Detect which cell encompasses the target text, then output its [X, Y] center coordinate. 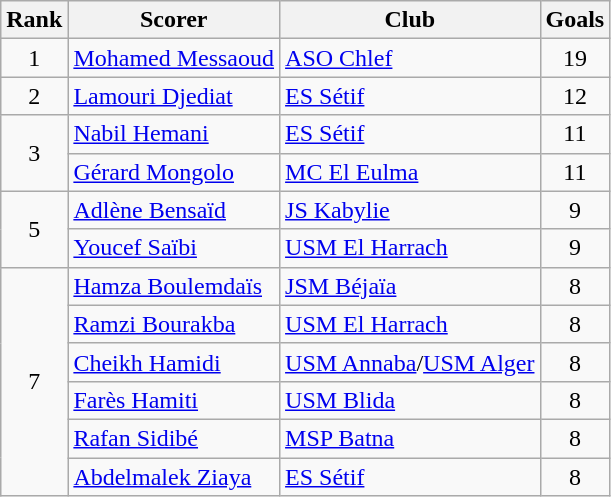
Club [410, 20]
Rank [34, 20]
Cheikh Hamidi [174, 362]
USM Annaba/USM Alger [410, 362]
Goals [575, 20]
Mohamed Messaoud [174, 58]
Farès Hamiti [174, 400]
Nabil Hemani [174, 134]
Hamza Boulemdaïs [174, 286]
JSM Béjaïa [410, 286]
MSP Batna [410, 438]
2 [34, 96]
ASO Chlef [410, 58]
USM Blida [410, 400]
MC El Eulma [410, 172]
1 [34, 58]
Gérard Mongolo [174, 172]
3 [34, 153]
19 [575, 58]
Rafan Sidibé [174, 438]
JS Kabylie [410, 210]
Ramzi Bourakba [174, 324]
7 [34, 381]
Lamouri Djediat [174, 96]
Youcef Saïbi [174, 248]
5 [34, 229]
Scorer [174, 20]
Abdelmalek Ziaya [174, 477]
Adlène Bensaïd [174, 210]
12 [575, 96]
